Capture the cell that displays the provided text and extract its (X, Y) central coordinate. 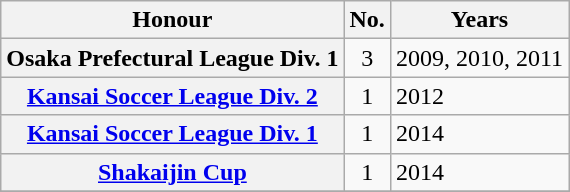
Kansai Soccer League Div. 1 (172, 134)
Osaka Prefectural League Div. 1 (172, 58)
Shakaijin Cup (172, 172)
2009, 2010, 2011 (479, 58)
Honour (172, 20)
Kansai Soccer League Div. 2 (172, 96)
3 (367, 58)
No. (367, 20)
2012 (479, 96)
Years (479, 20)
